Detect which cell encompasses the target text, then output its (X, Y) center coordinate. 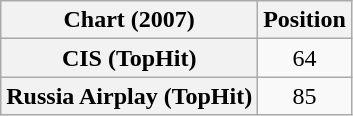
85 (305, 96)
Russia Airplay (TopHit) (130, 96)
Chart (2007) (130, 20)
Position (305, 20)
64 (305, 58)
CIS (TopHit) (130, 58)
